Return the [x, y] coordinate for the center point of the cell that contains the specified text.  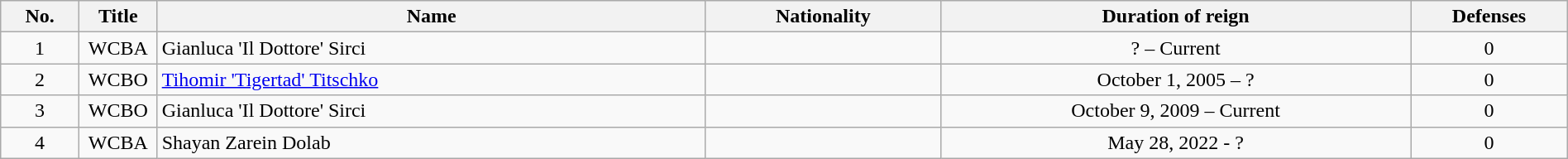
? – Current [1175, 48]
Nationality [823, 17]
4 [40, 142]
Shayan Zarein Dolab [432, 142]
May 28, 2022 - ? [1175, 142]
Defenses [1489, 17]
3 [40, 111]
Name [432, 17]
Tihomir 'Tigertad' Titschko [432, 79]
2 [40, 79]
No. [40, 17]
1 [40, 48]
October 9, 2009 – Current [1175, 111]
October 1, 2005 – ? [1175, 79]
Duration of reign [1175, 17]
Title [117, 17]
